For the text-containing cell, return its midpoint in [x, y] coordinate format. 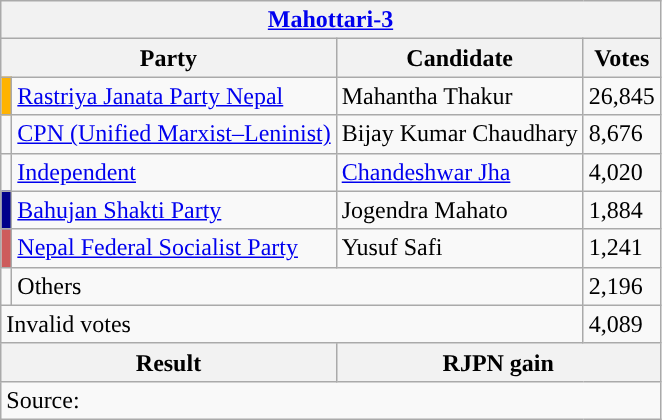
Bahujan Shakti Party [174, 210]
Invalid votes [292, 324]
CPN (Unified Marxist–Leninist) [174, 134]
1,884 [622, 210]
1,241 [622, 248]
Others [298, 286]
Rastriya Janata Party Nepal [174, 96]
Nepal Federal Socialist Party [174, 248]
Source: [331, 400]
Party [168, 58]
Votes [622, 58]
RJPN gain [498, 362]
8,676 [622, 134]
Jogendra Mahato [460, 210]
4,020 [622, 172]
Candidate [460, 58]
2,196 [622, 286]
4,089 [622, 324]
Independent [174, 172]
Chandeshwar Jha [460, 172]
Mahottari-3 [331, 20]
Mahantha Thakur [460, 96]
Yusuf Safi [460, 248]
Result [168, 362]
Bijay Kumar Chaudhary [460, 134]
26,845 [622, 96]
